Pinpoint the cell where the given text exists, returning its [X, Y] midpoint coordinate. 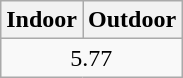
5.77 [92, 58]
Indoor [42, 20]
Outdoor [132, 20]
